Scan for the cell matching the given text and deliver its (X, Y) coordinate at center. 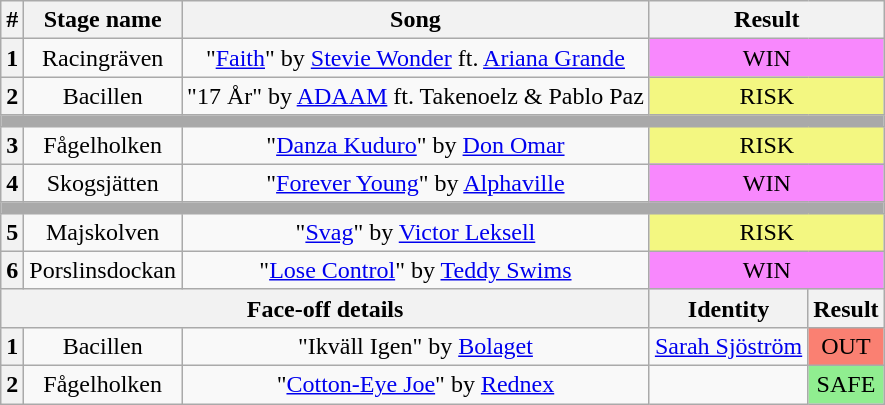
Majskolven (103, 232)
Sarah Sjöström (728, 346)
"Danza Kuduro" by Don Omar (416, 145)
"Faith" by Stevie Wonder ft. Ariana Grande (416, 58)
4 (12, 183)
Stage name (103, 20)
Skogsjätten (103, 183)
# (12, 20)
6 (12, 270)
Face-off details (326, 308)
3 (12, 145)
OUT (846, 346)
"Ikväll Igen" by Bolaget (416, 346)
Identity (728, 308)
SAFE (846, 384)
Song (416, 20)
"Lose Control" by Teddy Swims (416, 270)
"Forever Young" by Alphaville (416, 183)
"Cotton-Eye Joe" by Rednex (416, 384)
"17 År" by ADAAM ft. Takenoelz & Pablo Paz (416, 96)
Racingräven (103, 58)
"Svag" by Victor Leksell (416, 232)
5 (12, 232)
Porslinsdockan (103, 270)
